Scan for the cell matching the given text and deliver its [x, y] coordinate at center. 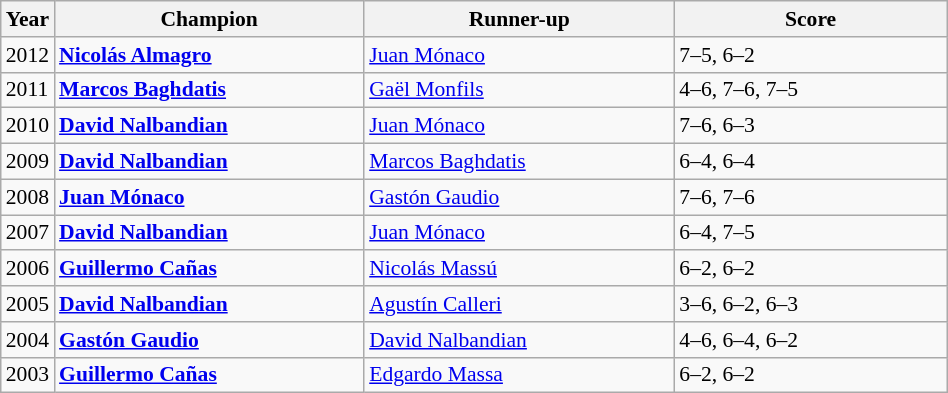
2006 [28, 269]
6–4, 7–5 [810, 233]
Champion [209, 19]
Runner-up [519, 19]
Edgardo Massa [519, 375]
2010 [28, 126]
Nicolás Massú [519, 269]
2011 [28, 90]
7–5, 6–2 [810, 55]
6–4, 6–4 [810, 162]
2012 [28, 55]
4–6, 6–4, 6–2 [810, 340]
2004 [28, 340]
2007 [28, 233]
Agustín Calleri [519, 304]
2009 [28, 162]
Year [28, 19]
2005 [28, 304]
7–6, 7–6 [810, 197]
2003 [28, 375]
7–6, 6–3 [810, 126]
3–6, 6–2, 6–3 [810, 304]
2008 [28, 197]
Gaël Monfils [519, 90]
Score [810, 19]
Nicolás Almagro [209, 55]
4–6, 7–6, 7–5 [810, 90]
